Pinpoint the cell where the given text exists, returning its (X, Y) midpoint coordinate. 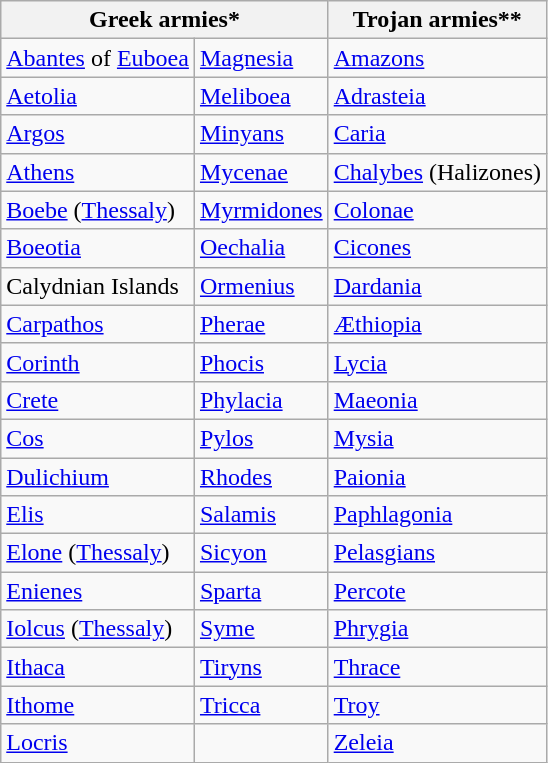
Ithome (98, 705)
Sicyon (261, 553)
Amazons (437, 58)
Aetolia (98, 96)
Tricca (261, 705)
Lycia (437, 362)
Syme (261, 629)
Adrasteia (437, 96)
Colonae (437, 210)
Ormenius (261, 286)
Cos (98, 438)
Dardania (437, 286)
Sparta (261, 591)
Argos (98, 134)
Mysia (437, 438)
Chalybes (Halizones) (437, 172)
Pylos (261, 438)
Abantes of Euboea (98, 58)
Troy (437, 705)
Phylacia (261, 400)
Paionia (437, 477)
Paphlagonia (437, 515)
Zeleia (437, 743)
Cicones (437, 248)
Myrmidones (261, 210)
Locris (98, 743)
Tiryns (261, 667)
Pelasgians (437, 553)
Magnesia (261, 58)
Mycenae (261, 172)
Ithaca (98, 667)
Dulichium (98, 477)
Rhodes (261, 477)
Boeotia (98, 248)
Corinth (98, 362)
Phrygia (437, 629)
Salamis (261, 515)
Æthiopia (437, 324)
Maeonia (437, 400)
Athens (98, 172)
Elone (Thessaly) (98, 553)
Calydnian Islands (98, 286)
Oechalia (261, 248)
Phocis (261, 362)
Elis (98, 515)
Iolcus (Thessaly) (98, 629)
Trojan armies** (437, 20)
Boebe (Thessaly) (98, 210)
Crete (98, 400)
Percote (437, 591)
Greek armies* (164, 20)
Enienes (98, 591)
Caria (437, 134)
Meliboea (261, 96)
Pherae (261, 324)
Minyans (261, 134)
Carpathos (98, 324)
Thrace (437, 667)
